Determine the [x, y] coordinate at the center of the cell enclosing the given text.  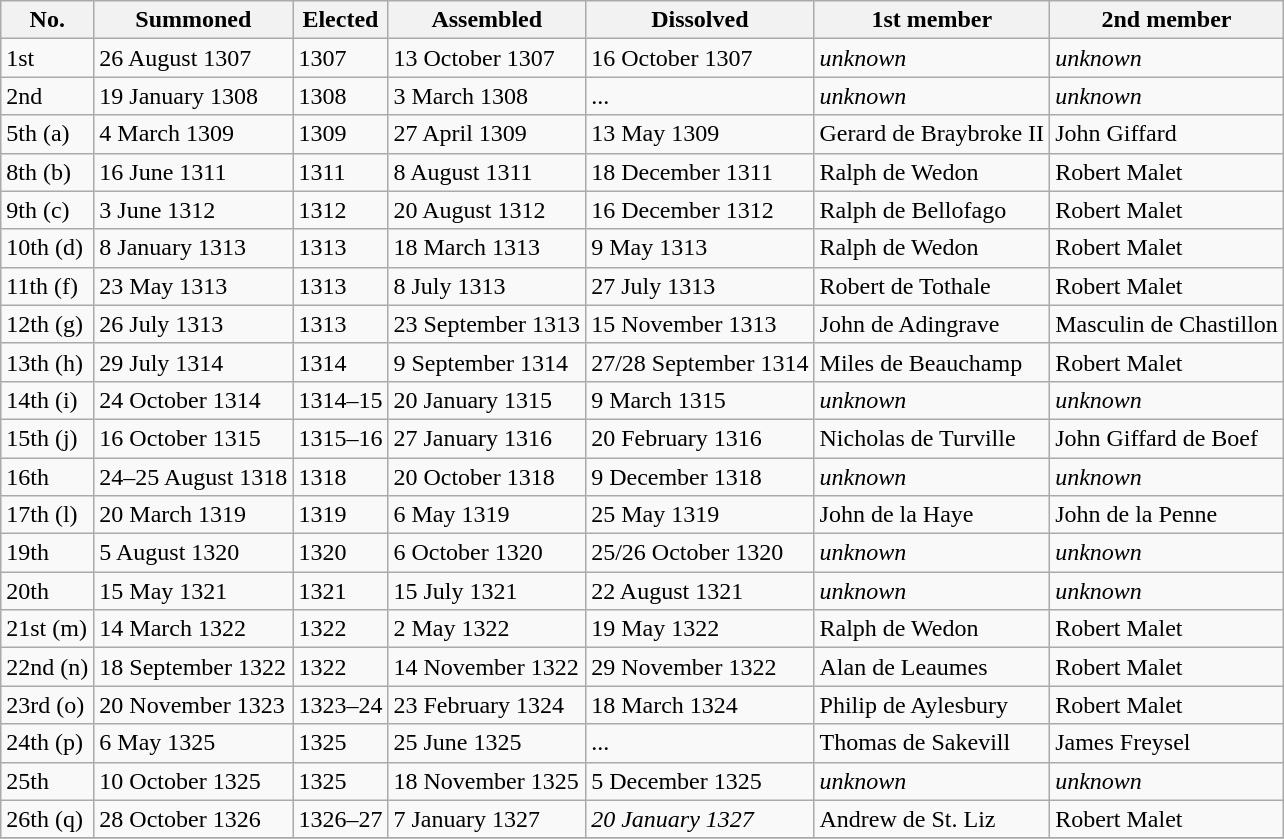
20 November 1323 [194, 705]
16 December 1312 [700, 210]
3 June 1312 [194, 210]
24th (p) [48, 743]
1323–24 [340, 705]
Andrew de St. Liz [932, 819]
John de la Haye [932, 515]
20 August 1312 [487, 210]
19 January 1308 [194, 96]
27/28 September 1314 [700, 362]
23 February 1324 [487, 705]
15th (j) [48, 438]
16 October 1315 [194, 438]
25th [48, 781]
20 March 1319 [194, 515]
28 October 1326 [194, 819]
21st (m) [48, 629]
John de Adingrave [932, 324]
6 October 1320 [487, 553]
6 May 1319 [487, 515]
1307 [340, 58]
15 May 1321 [194, 591]
1309 [340, 134]
27 July 1313 [700, 286]
14th (i) [48, 400]
23 May 1313 [194, 286]
1318 [340, 477]
20 February 1316 [700, 438]
2nd [48, 96]
4 March 1309 [194, 134]
John Giffard de Boef [1167, 438]
9 December 1318 [700, 477]
22 August 1321 [700, 591]
No. [48, 20]
23rd (o) [48, 705]
2nd member [1167, 20]
18 December 1311 [700, 172]
8 August 1311 [487, 172]
1314–15 [340, 400]
1308 [340, 96]
1326–27 [340, 819]
Nicholas de Turville [932, 438]
8 July 1313 [487, 286]
5 August 1320 [194, 553]
13 October 1307 [487, 58]
19th [48, 553]
Alan de Leaumes [932, 667]
25/26 October 1320 [700, 553]
26th (q) [48, 819]
Summoned [194, 20]
25 June 1325 [487, 743]
9 September 1314 [487, 362]
James Freysel [1167, 743]
24–25 August 1318 [194, 477]
18 November 1325 [487, 781]
27 January 1316 [487, 438]
18 March 1313 [487, 248]
9 March 1315 [700, 400]
8 January 1313 [194, 248]
5 December 1325 [700, 781]
17th (l) [48, 515]
3 March 1308 [487, 96]
24 October 1314 [194, 400]
13 May 1309 [700, 134]
26 July 1313 [194, 324]
20 October 1318 [487, 477]
22nd (n) [48, 667]
1st [48, 58]
9 May 1313 [700, 248]
20th [48, 591]
23 September 1313 [487, 324]
29 July 1314 [194, 362]
20 January 1315 [487, 400]
1312 [340, 210]
Dissolved [700, 20]
Ralph de Bellofago [932, 210]
7 January 1327 [487, 819]
14 November 1322 [487, 667]
Robert de Tothale [932, 286]
14 March 1322 [194, 629]
Masculin de Chastillon [1167, 324]
20 January 1327 [700, 819]
27 April 1309 [487, 134]
1320 [340, 553]
19 May 1322 [700, 629]
16 June 1311 [194, 172]
1321 [340, 591]
Miles de Beauchamp [932, 362]
10th (d) [48, 248]
13th (h) [48, 362]
26 August 1307 [194, 58]
11th (f) [48, 286]
18 September 1322 [194, 667]
Assembled [487, 20]
9th (c) [48, 210]
Elected [340, 20]
1311 [340, 172]
John Giffard [1167, 134]
1st member [932, 20]
Thomas de Sakevill [932, 743]
15 July 1321 [487, 591]
25 May 1319 [700, 515]
Gerard de Braybroke II [932, 134]
18 March 1324 [700, 705]
8th (b) [48, 172]
12th (g) [48, 324]
16 October 1307 [700, 58]
John de la Penne [1167, 515]
6 May 1325 [194, 743]
10 October 1325 [194, 781]
2 May 1322 [487, 629]
16th [48, 477]
29 November 1322 [700, 667]
1319 [340, 515]
15 November 1313 [700, 324]
Philip de Aylesbury [932, 705]
1315–16 [340, 438]
5th (a) [48, 134]
1314 [340, 362]
